From the cell containing the given text, extract its center point as (x, y) coordinate. 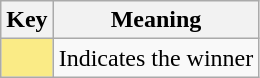
Indicates the winner (156, 58)
Key (27, 20)
Meaning (156, 20)
